Capture the cell that displays the provided text and extract its (x, y) central coordinate. 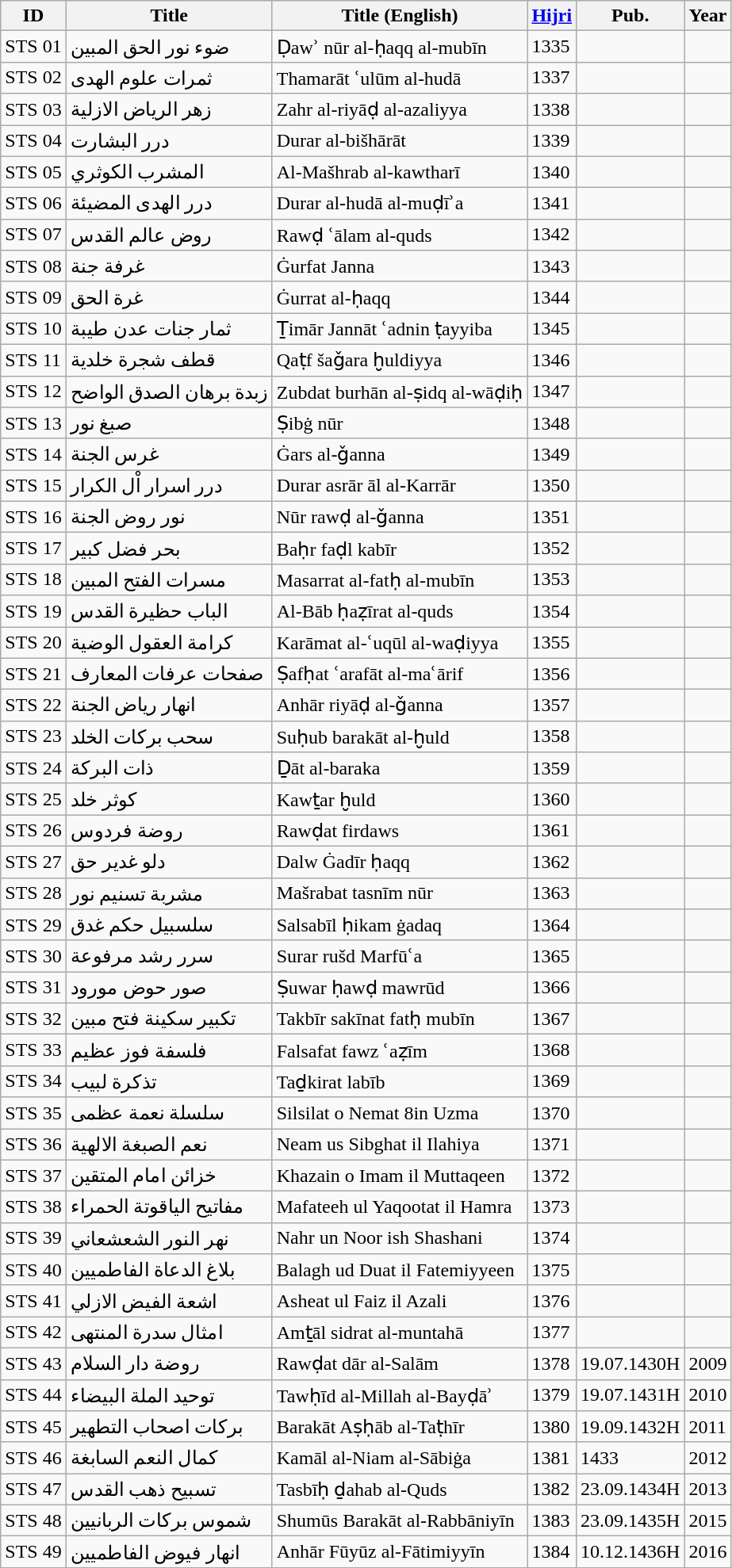
Year (707, 16)
STS 27 (33, 862)
مسرات الفتح المبين (169, 579)
1373 (552, 1207)
STS 35 (33, 1113)
نعم الصبغة الالهية (169, 1145)
Shumūs Barakāt al-Rabbāniyīn (400, 1520)
Durar al-hudā al-muḍīʾa (400, 204)
غرفة جنة (169, 266)
STS 14 (33, 454)
2011 (707, 1427)
غرة الحق (169, 297)
STS 44 (33, 1395)
1338 (552, 109)
1348 (552, 423)
قطف شجرة خلدية (169, 360)
صبغ نور (169, 423)
خزائن امام المتقين (169, 1176)
ضوء نور الحق المبين (169, 47)
1383 (552, 1520)
Balagh ud Duat il Fatemiyyeen (400, 1270)
ID (33, 16)
Amṯāl sidrat al-muntahā (400, 1333)
STS 24 (33, 768)
درر البشارت (169, 141)
Durar asrār āl al-Karrār (400, 486)
STS 16 (33, 517)
1347 (552, 392)
Anhār riyāḍ al-ǧanna (400, 706)
1365 (552, 956)
Baḥr faḍl kabīr (400, 549)
غرس الجنة (169, 454)
1349 (552, 454)
1363 (552, 893)
STS 29 (33, 925)
بحر فضل كبير (169, 549)
Kawṯar ḫuld (400, 799)
STS 12 (33, 392)
Qaṭf šaǧara ḫuldiyya (400, 360)
امثال سدرة المنتهى (169, 1333)
Mafateeh ul Yaqootat il Hamra (400, 1207)
STS 25 (33, 799)
Surar rušd Marfūʿa (400, 956)
STS 01 (33, 47)
1359 (552, 768)
Masarrat al-fatḥ al-mubīn (400, 579)
Zubdat burhān al-ṣidq al-wāḍiḥ (400, 392)
1350 (552, 486)
STS 07 (33, 235)
1358 (552, 736)
نور روض الجنة (169, 517)
STS 19 (33, 611)
Al-Bāb ḥaẓīrat al-quds (400, 611)
Salsabīl ḥikam ġadaq (400, 925)
الباب حظيرة القدس (169, 611)
Karāmat al-ʿuqūl al-waḍiyya (400, 642)
STS 06 (33, 204)
1368 (552, 1050)
2015 (707, 1520)
1374 (552, 1238)
شموس بركات الربانيين (169, 1520)
2013 (707, 1490)
1345 (552, 329)
1367 (552, 1019)
سرر رشد مرفوعة (169, 956)
ثمار جنات عدن طيبة (169, 329)
1375 (552, 1270)
1361 (552, 831)
دلو غدير حق (169, 862)
STS 37 (33, 1176)
مفاتيح الياقوتة الحمراء (169, 1207)
انهار فيوض الفاطميين (169, 1552)
اشعة الفيض الازلي (169, 1301)
STS 02 (33, 78)
STS 31 (33, 988)
1370 (552, 1113)
Ḍawʾ nūr al-ḥaqq al-mubīn (400, 47)
STS 49 (33, 1552)
1372 (552, 1176)
1352 (552, 549)
STS 42 (33, 1333)
Neam us Sibghat il Ilahiya (400, 1145)
Suḥub barakāt al-ḫuld (400, 736)
1362 (552, 862)
STS 33 (33, 1050)
روضة فردوس (169, 831)
1377 (552, 1333)
1384 (552, 1552)
المشرب الكوثري (169, 172)
1351 (552, 517)
سلسبيل حكم غدق (169, 925)
زبدة برهان الصدق الواضح (169, 392)
1382 (552, 1490)
صفحات عرفات المعارف (169, 674)
STS 45 (33, 1427)
كمال النعم السابغة (169, 1458)
1379 (552, 1395)
1378 (552, 1363)
2010 (707, 1395)
توحيد الملة البيضاء (169, 1395)
STS 04 (33, 141)
انهار رياض الجنة (169, 706)
Ṣuwar ḥawḍ mawrūd (400, 988)
Zahr al-riyāḍ al-azaliyya (400, 109)
Title (English) (400, 16)
STS 21 (33, 674)
Mašrabat tasnīm nūr (400, 893)
1344 (552, 297)
23.09.1434H (630, 1490)
2012 (707, 1458)
1353 (552, 579)
STS 28 (33, 893)
Al-Mašhrab al-kawtharī (400, 172)
مشربة تسنيم نور (169, 893)
1369 (552, 1081)
2009 (707, 1363)
كرامة العقول الوضية (169, 642)
فلسفة فوز عظيم (169, 1050)
STS 17 (33, 549)
STS 10 (33, 329)
19.07.1431H (630, 1395)
Barakāt Aṣḥāb al-Taṭhīr (400, 1427)
2016 (707, 1552)
ثمرات علوم الهدى (169, 78)
1337 (552, 78)
1360 (552, 799)
STS 48 (33, 1520)
Asheat ul Faiz il Azali (400, 1301)
Takbīr sakīnat fatḥ mubīn (400, 1019)
STS 26 (33, 831)
19.07.1430H (630, 1363)
STS 47 (33, 1490)
درر اسرار اْل الكرار (169, 486)
Taḏkirat labīb (400, 1081)
STS 38 (33, 1207)
10.12.1436H (630, 1552)
STS 22 (33, 706)
STS 34 (33, 1081)
1355 (552, 642)
درر الهدى المضيئة (169, 204)
1381 (552, 1458)
STS 15 (33, 486)
STS 03 (33, 109)
تكبير سكينة فتح مبين (169, 1019)
19.09.1432H (630, 1427)
Thamarāt ʿulūm al-hudā (400, 78)
Ḏāt al-baraka (400, 768)
كوثر خلد (169, 799)
بلاغ الدعاة الفاطميين (169, 1270)
Ġurfat Janna (400, 266)
Rawḍat firdaws (400, 831)
تسبيح ذهب القدس (169, 1490)
1376 (552, 1301)
STS 46 (33, 1458)
ذات البركة (169, 768)
Tasbīḥ ḏahab al-Quds (400, 1490)
Dalw Ġadīr ḥaqq (400, 862)
زهر الرياض الازلية (169, 109)
1346 (552, 360)
Ġars al-ǧanna (400, 454)
1342 (552, 235)
STS 41 (33, 1301)
1335 (552, 47)
Nahr un Noor ish Shashani (400, 1238)
STS 13 (33, 423)
Silsilat o Nemat 8in Uzma (400, 1113)
نهر النور الشعشعاني (169, 1238)
Durar al-bišhārāt (400, 141)
سلسلة نعمة عظمى (169, 1113)
STS 08 (33, 266)
1343 (552, 266)
روضة دار السلام (169, 1363)
1341 (552, 204)
Khazain o Imam il Muttaqeen (400, 1176)
Ġurrat al-ḥaqq (400, 297)
Pub. (630, 16)
STS 23 (33, 736)
Ṣibġ nūr (400, 423)
STS 05 (33, 172)
Falsafat fawz ʿaẓīm (400, 1050)
STS 32 (33, 1019)
1371 (552, 1145)
STS 39 (33, 1238)
Anhār Fūyūz al-Fātimiyyīn (400, 1552)
Title (169, 16)
Tawḥīd al-Millah al-Bayḍāʾ (400, 1395)
Kamāl al-Niam al-Sābiġa (400, 1458)
STS 11 (33, 360)
1340 (552, 172)
STS 43 (33, 1363)
1364 (552, 925)
Rawḍ ʿālam al-quds (400, 235)
بركات اصحاب التطهير (169, 1427)
STS 30 (33, 956)
STS 20 (33, 642)
صور حوض مورود (169, 988)
Ṣafḥat ʿarafāt al-maʿārif (400, 674)
STS 40 (33, 1270)
1356 (552, 674)
Hijri (552, 16)
1357 (552, 706)
1433 (630, 1458)
Rawḍat dār al-Salām (400, 1363)
STS 09 (33, 297)
تذكرة لبيب (169, 1081)
23.09.1435H (630, 1520)
STS 36 (33, 1145)
Ṯimār Jannāt ʿadnin ṭayyiba (400, 329)
Nūr rawḍ al-ǧanna (400, 517)
1339 (552, 141)
روض عالم القدس (169, 235)
STS 18 (33, 579)
1366 (552, 988)
سحب بركات الخلد (169, 736)
1354 (552, 611)
1380 (552, 1427)
